Search for the cell housing the specified text and yield its [X, Y] center coordinate. 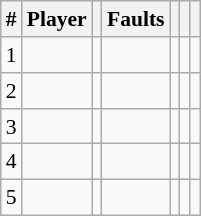
4 [12, 162]
Player [57, 19]
5 [12, 197]
Faults [136, 19]
3 [12, 126]
2 [12, 91]
1 [12, 55]
# [12, 19]
